Determine the [x, y] coordinate at the center of the cell enclosing the given text.  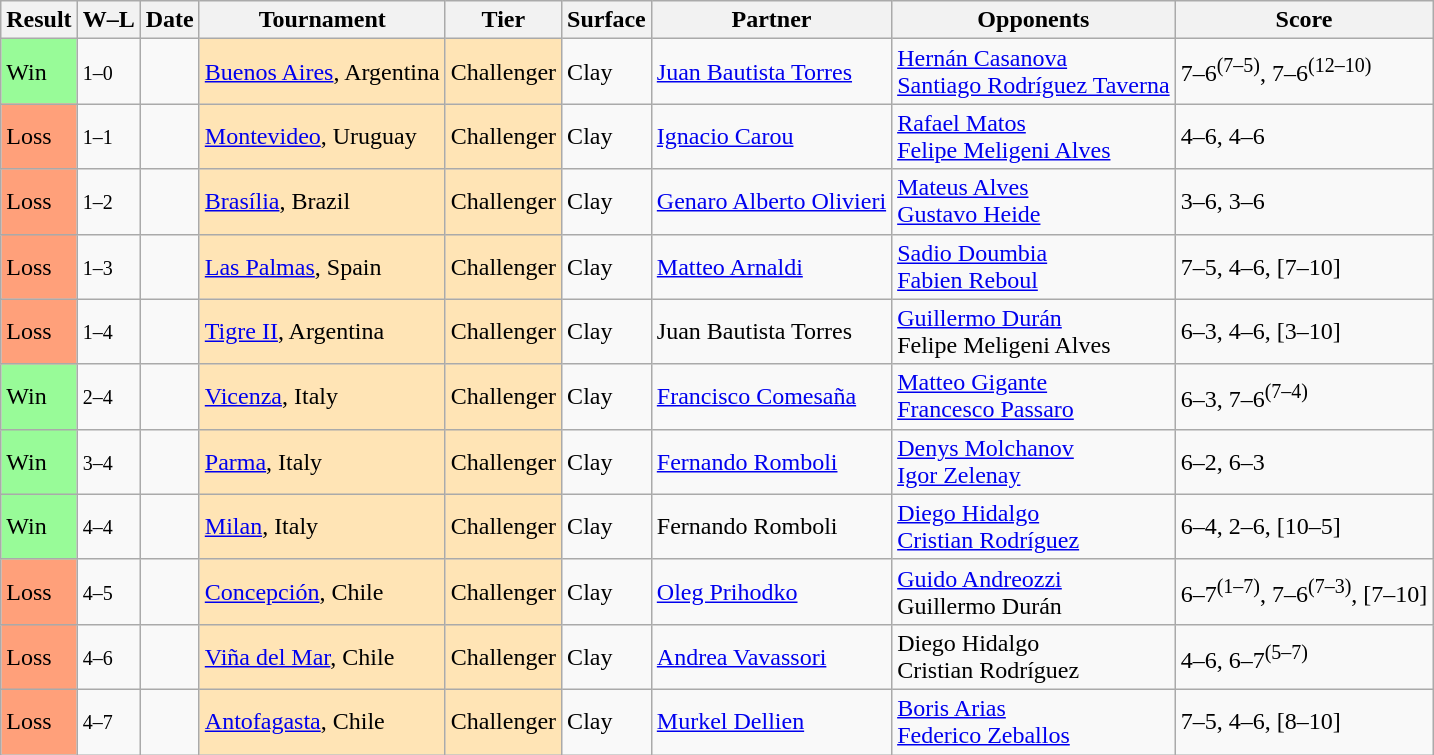
3–6, 3–6 [1304, 202]
3–4 [108, 462]
Mateus Alves Gustavo Heide [1034, 202]
Viña del Mar, Chile [322, 656]
6–3, 4–6, [3–10] [1304, 332]
Result [39, 20]
4–4 [108, 526]
1–3 [108, 266]
7–5, 4–6, [8–10] [1304, 722]
Las Palmas, Spain [322, 266]
Hernán Casanova Santiago Rodríguez Taverna [1034, 72]
Milan, Italy [322, 526]
4–5 [108, 592]
Murkel Dellien [771, 722]
Rafael Matos Felipe Meligeni Alves [1034, 136]
6–2, 6–3 [1304, 462]
6–3, 7–6(7–4) [1304, 396]
Denys Molchanov Igor Zelenay [1034, 462]
6–7(1–7), 7–6(7–3), [7–10] [1304, 592]
Tier [503, 20]
Ignacio Carou [771, 136]
7–5, 4–6, [7–10] [1304, 266]
4–6, 6–7(5–7) [1304, 656]
Oleg Prihodko [771, 592]
Antofagasta, Chile [322, 722]
6–4, 2–6, [10–5] [1304, 526]
Matteo Arnaldi [771, 266]
Buenos Aires, Argentina [322, 72]
Francisco Comesaña [771, 396]
Date [170, 20]
Opponents [1034, 20]
Guido Andreozzi Guillermo Durán [1034, 592]
Andrea Vavassori [771, 656]
1–4 [108, 332]
4–7 [108, 722]
Matteo Gigante Francesco Passaro [1034, 396]
Partner [771, 20]
Guillermo Durán Felipe Meligeni Alves [1034, 332]
Genaro Alberto Olivieri [771, 202]
4–6 [108, 656]
1–0 [108, 72]
2–4 [108, 396]
Vicenza, Italy [322, 396]
1–1 [108, 136]
1–2 [108, 202]
4–6, 4–6 [1304, 136]
Boris Arias Federico Zeballos [1034, 722]
Concepción, Chile [322, 592]
W–L [108, 20]
Montevideo, Uruguay [322, 136]
Sadio Doumbia Fabien Reboul [1034, 266]
Parma, Italy [322, 462]
Tournament [322, 20]
Tigre II, Argentina [322, 332]
7–6(7–5), 7–6(12–10) [1304, 72]
Score [1304, 20]
Brasília, Brazil [322, 202]
Surface [607, 20]
